Return the [X, Y] coordinate for the center point of the cell that contains the specified text.  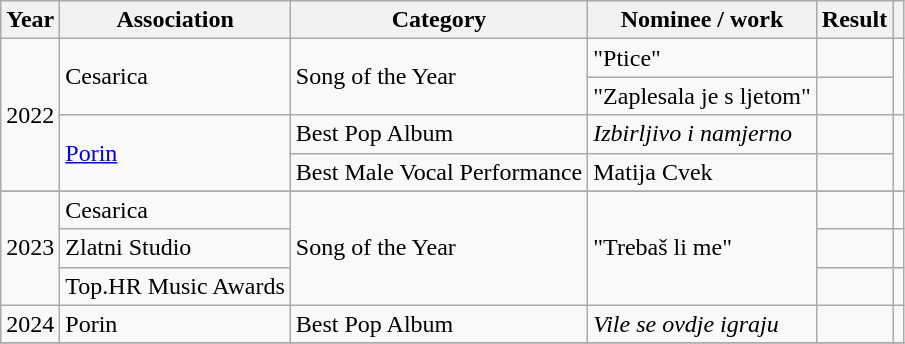
2022 [30, 115]
Category [438, 20]
Top.HR Music Awards [176, 286]
Izbirljivo i namjerno [702, 134]
Nominee / work [702, 20]
Association [176, 20]
"Zaplesala je s ljetom" [702, 96]
Year [30, 20]
2024 [30, 324]
"Ptice" [702, 58]
Best Male Vocal Performance [438, 172]
2023 [30, 248]
Vile se ovdje igraju [702, 324]
Result [854, 20]
"Trebaš li me" [702, 248]
Matija Cvek [702, 172]
Zlatni Studio [176, 248]
